Output the (x, y) coordinate of the center of the cell containing the given text.  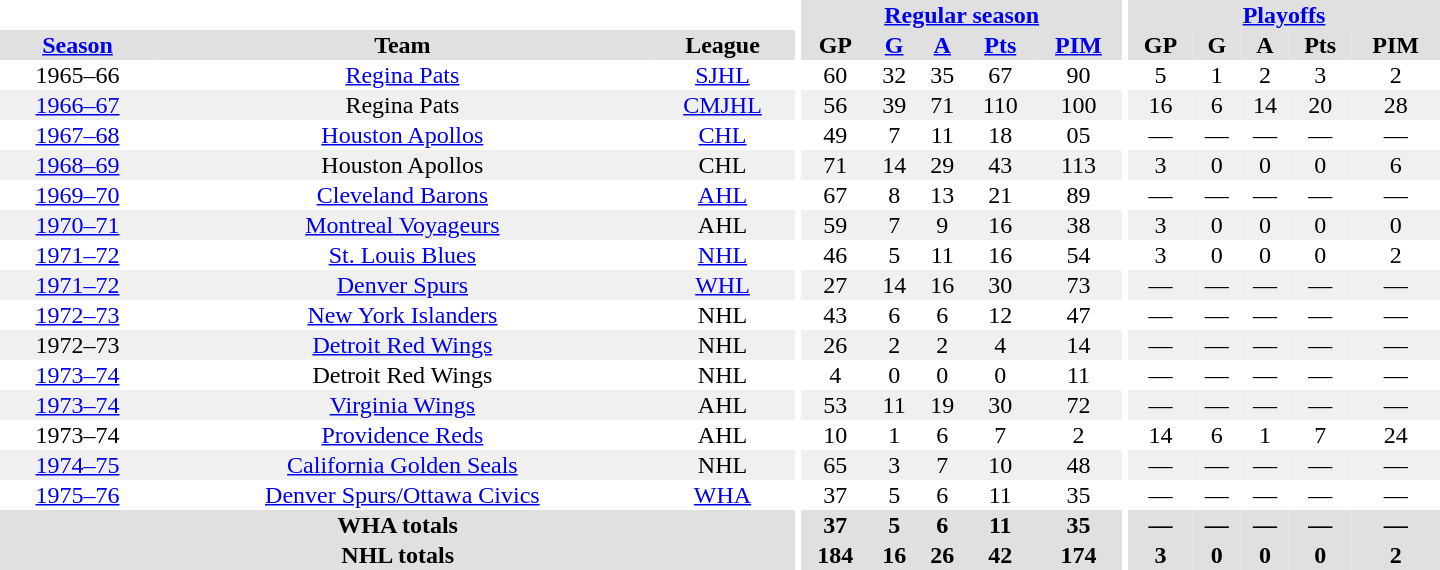
47 (1078, 315)
56 (836, 105)
Season (78, 45)
California Golden Seals (402, 465)
1969–70 (78, 195)
19 (942, 405)
Virginia Wings (402, 405)
100 (1078, 105)
48 (1078, 465)
WHA totals (398, 525)
89 (1078, 195)
174 (1078, 555)
WHA (723, 495)
65 (836, 465)
WHL (723, 285)
28 (1396, 105)
46 (836, 255)
1967–68 (78, 135)
12 (1000, 315)
24 (1396, 435)
Denver Spurs (402, 285)
53 (836, 405)
9 (942, 225)
New York Islanders (402, 315)
39 (894, 105)
90 (1078, 75)
1965–66 (78, 75)
42 (1000, 555)
Regular season (962, 15)
60 (836, 75)
73 (1078, 285)
110 (1000, 105)
1975–76 (78, 495)
1968–69 (78, 165)
21 (1000, 195)
59 (836, 225)
Providence Reds (402, 435)
SJHL (723, 75)
League (723, 45)
184 (836, 555)
49 (836, 135)
NHL totals (398, 555)
1970–71 (78, 225)
20 (1320, 105)
Team (402, 45)
CMJHL (723, 105)
Playoffs (1284, 15)
Denver Spurs/Ottawa Civics (402, 495)
1974–75 (78, 465)
18 (1000, 135)
13 (942, 195)
29 (942, 165)
54 (1078, 255)
38 (1078, 225)
Cleveland Barons (402, 195)
1966–67 (78, 105)
05 (1078, 135)
32 (894, 75)
St. Louis Blues (402, 255)
27 (836, 285)
Montreal Voyageurs (402, 225)
8 (894, 195)
113 (1078, 165)
72 (1078, 405)
